Return (x, y) of the center of cell containing provided text 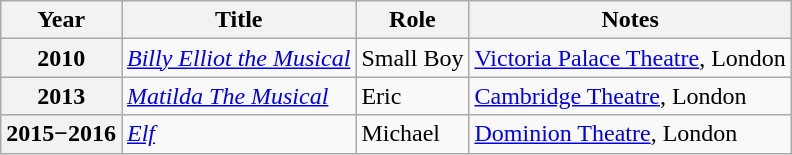
Victoria Palace Theatre, London (630, 58)
Eric (412, 96)
Cambridge Theatre, London (630, 96)
Elf (239, 134)
Matilda The Musical (239, 96)
Title (239, 20)
Notes (630, 20)
Year (62, 20)
Billy Elliot the Musical (239, 58)
Small Boy (412, 58)
Michael (412, 134)
Role (412, 20)
2015−2016 (62, 134)
Dominion Theatre, London (630, 134)
2010 (62, 58)
2013 (62, 96)
